For the text-containing cell, return its midpoint in (x, y) coordinate format. 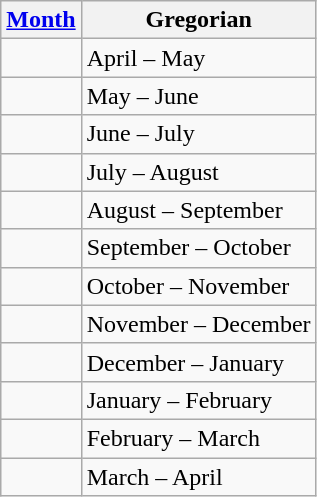
Gregorian (198, 20)
February – March (198, 438)
September – October (198, 248)
Month (41, 20)
November – December (198, 324)
October – November (198, 286)
June – July (198, 134)
December – January (198, 362)
April – May (198, 58)
August – September (198, 210)
March – April (198, 477)
January – February (198, 400)
May – June (198, 96)
July – August (198, 172)
